Find where the given text appears and provide that cell's center as (x, y) coordinate. 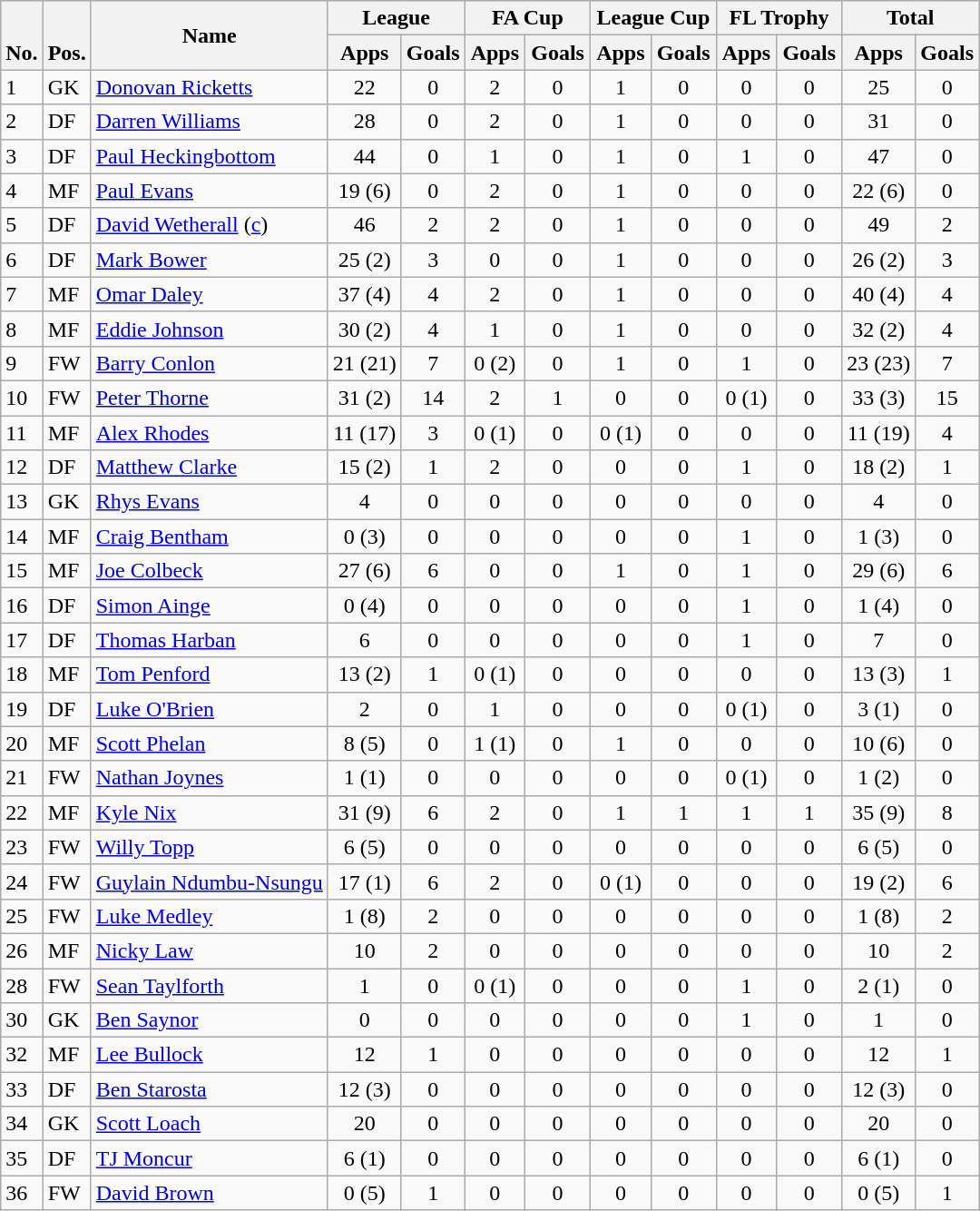
Nicky Law (209, 950)
19 (22, 709)
31 (2) (365, 398)
1 (2) (878, 778)
35 (22, 1158)
0 (4) (365, 605)
1 (4) (878, 605)
David Wetherall (c) (209, 225)
1 (3) (878, 537)
13 (2) (365, 674)
League (396, 18)
11 (19) (878, 433)
Donovan Ricketts (209, 87)
Thomas Harban (209, 640)
Scott Phelan (209, 743)
32 (22, 1055)
19 (2) (878, 881)
33 (22, 1089)
25 (2) (365, 260)
Joe Colbeck (209, 571)
Pos. (67, 35)
11 (17) (365, 433)
Barry Conlon (209, 363)
Simon Ainge (209, 605)
Name (209, 35)
32 (2) (878, 329)
Darren Williams (209, 122)
2 (1) (878, 985)
47 (878, 156)
21 (21) (365, 363)
Peter Thorne (209, 398)
34 (22, 1124)
0 (2) (495, 363)
26 (2) (878, 260)
Craig Bentham (209, 537)
Sean Taylforth (209, 985)
FA Cup (528, 18)
17 (1) (365, 881)
0 (3) (365, 537)
36 (22, 1193)
Luke Medley (209, 916)
13 (22, 502)
11 (22, 433)
5 (22, 225)
TJ Moncur (209, 1158)
Ben Starosta (209, 1089)
26 (22, 950)
33 (3) (878, 398)
Paul Evans (209, 191)
49 (878, 225)
37 (4) (365, 294)
Paul Heckingbottom (209, 156)
21 (22, 778)
23 (22, 847)
16 (22, 605)
19 (6) (365, 191)
Lee Bullock (209, 1055)
31 (878, 122)
League Cup (653, 18)
Matthew Clarke (209, 468)
44 (365, 156)
3 (1) (878, 709)
Scott Loach (209, 1124)
Kyle Nix (209, 812)
9 (22, 363)
Alex Rhodes (209, 433)
Rhys Evans (209, 502)
Luke O'Brien (209, 709)
31 (9) (365, 812)
35 (9) (878, 812)
23 (23) (878, 363)
29 (6) (878, 571)
22 (6) (878, 191)
Eddie Johnson (209, 329)
30 (2) (365, 329)
David Brown (209, 1193)
18 (2) (878, 468)
Nathan Joynes (209, 778)
46 (365, 225)
Tom Penford (209, 674)
40 (4) (878, 294)
Total (911, 18)
27 (6) (365, 571)
8 (5) (365, 743)
Willy Topp (209, 847)
Omar Daley (209, 294)
24 (22, 881)
30 (22, 1020)
18 (22, 674)
Mark Bower (209, 260)
10 (6) (878, 743)
Ben Saynor (209, 1020)
17 (22, 640)
FL Trophy (779, 18)
13 (3) (878, 674)
15 (2) (365, 468)
No. (22, 35)
Guylain Ndumbu-Nsungu (209, 881)
